Detect which cell encompasses the target text, then output its (x, y) center coordinate. 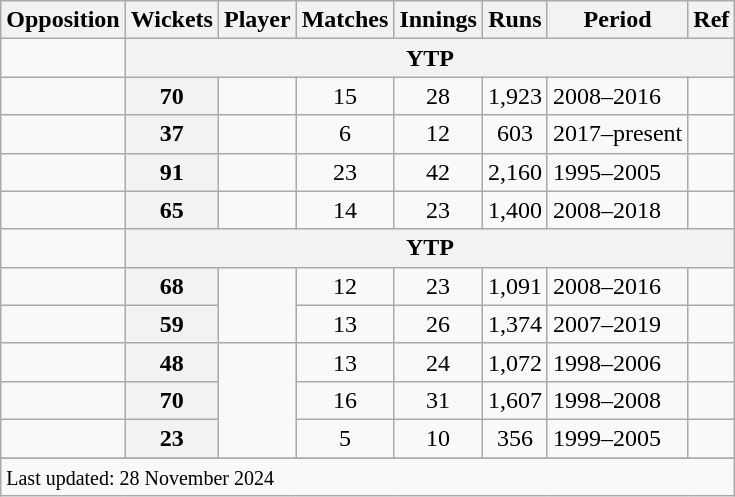
Player (257, 20)
1,400 (514, 210)
37 (172, 134)
Wickets (172, 20)
Innings (438, 20)
5 (345, 438)
91 (172, 172)
42 (438, 172)
31 (438, 400)
Opposition (63, 20)
26 (438, 324)
1,374 (514, 324)
Period (617, 20)
65 (172, 210)
59 (172, 324)
1,923 (514, 96)
2017–present (617, 134)
14 (345, 210)
1,607 (514, 400)
28 (438, 96)
1995–2005 (617, 172)
10 (438, 438)
2007–2019 (617, 324)
16 (345, 400)
Matches (345, 20)
1999–2005 (617, 438)
68 (172, 286)
1998–2006 (617, 362)
24 (438, 362)
15 (345, 96)
Ref (712, 20)
Runs (514, 20)
Last updated: 28 November 2024 (368, 477)
1998–2008 (617, 400)
1,091 (514, 286)
1,072 (514, 362)
356 (514, 438)
6 (345, 134)
2,160 (514, 172)
2008–2018 (617, 210)
603 (514, 134)
48 (172, 362)
